Provide the (x, y) coordinate of the cell's center where the given text is located.  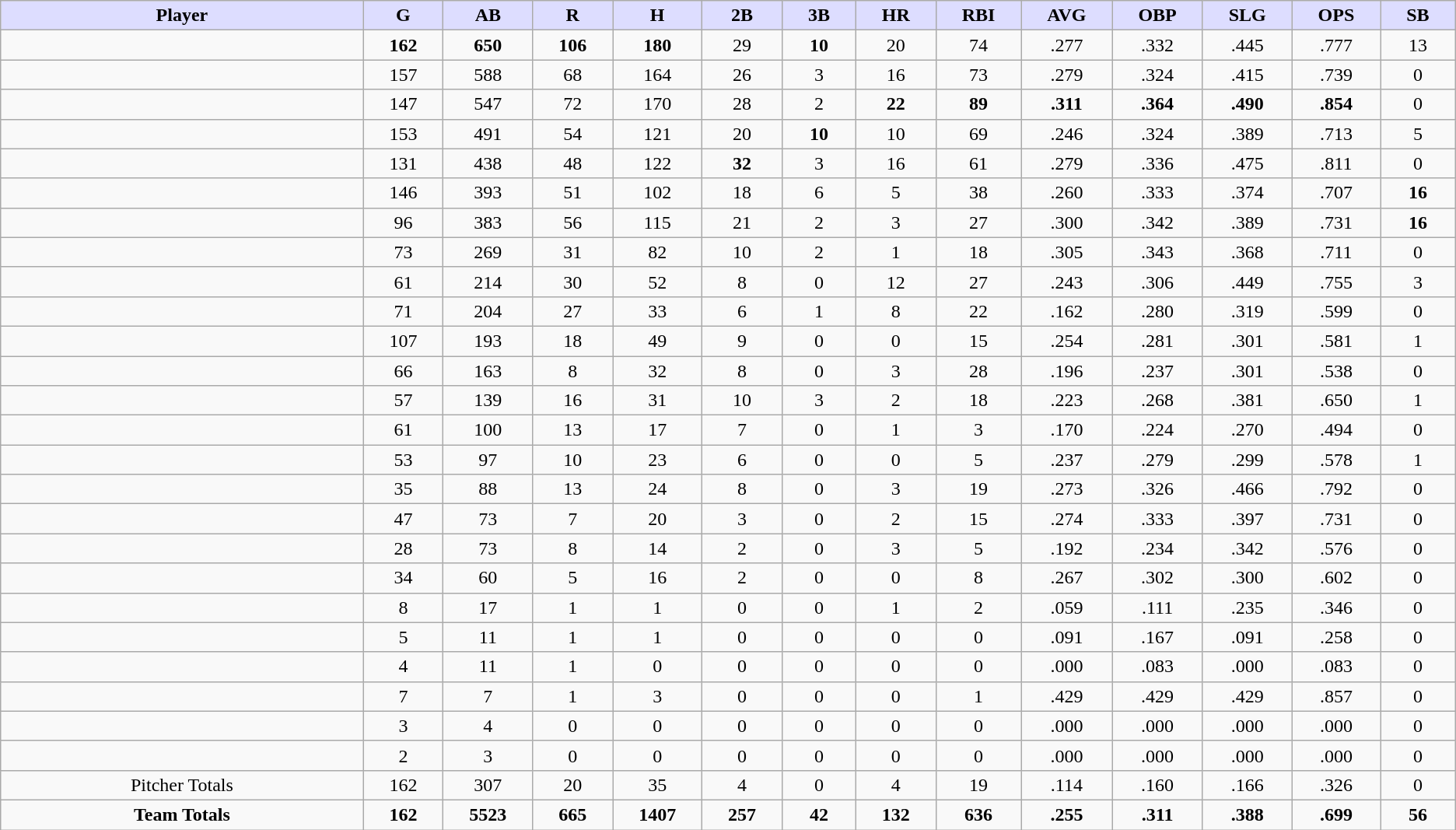
.196 (1067, 371)
OBP (1157, 16)
89 (978, 104)
131 (403, 163)
RBI (978, 16)
H (658, 16)
34 (403, 578)
.599 (1336, 311)
.699 (1336, 814)
26 (742, 75)
.792 (1336, 489)
.166 (1248, 785)
Team Totals (182, 814)
72 (572, 104)
.302 (1157, 578)
.854 (1336, 104)
.364 (1157, 104)
.811 (1336, 163)
163 (488, 371)
33 (658, 311)
204 (488, 311)
.234 (1157, 548)
OPS (1336, 16)
SLG (1248, 16)
.274 (1067, 519)
257 (742, 814)
193 (488, 341)
.374 (1248, 193)
665 (572, 814)
.270 (1248, 430)
Pitcher Totals (182, 785)
.280 (1157, 311)
438 (488, 163)
153 (403, 134)
14 (658, 548)
69 (978, 134)
164 (658, 75)
383 (488, 222)
53 (403, 460)
.299 (1248, 460)
AB (488, 16)
.059 (1067, 608)
.739 (1336, 75)
23 (658, 460)
9 (742, 341)
38 (978, 193)
.258 (1336, 637)
.170 (1067, 430)
SB (1419, 16)
.260 (1067, 193)
.224 (1157, 430)
122 (658, 163)
.268 (1157, 401)
52 (658, 282)
54 (572, 134)
.602 (1336, 578)
.581 (1336, 341)
.306 (1157, 282)
.235 (1248, 608)
.343 (1157, 252)
5523 (488, 814)
.255 (1067, 814)
.857 (1336, 696)
21 (742, 222)
97 (488, 460)
.336 (1157, 163)
2B (742, 16)
82 (658, 252)
24 (658, 489)
.415 (1248, 75)
47 (403, 519)
G (403, 16)
491 (488, 134)
157 (403, 75)
115 (658, 222)
49 (658, 341)
68 (572, 75)
.449 (1248, 282)
.346 (1336, 608)
.494 (1336, 430)
.167 (1157, 637)
.650 (1336, 401)
139 (488, 401)
Player (182, 16)
170 (658, 104)
636 (978, 814)
AVG (1067, 16)
.755 (1336, 282)
.111 (1157, 608)
.160 (1157, 785)
107 (403, 341)
.114 (1067, 785)
71 (403, 311)
88 (488, 489)
.713 (1336, 134)
102 (658, 193)
.332 (1157, 45)
12 (896, 282)
.777 (1336, 45)
60 (488, 578)
.281 (1157, 341)
650 (488, 45)
.223 (1067, 401)
.711 (1336, 252)
30 (572, 282)
.445 (1248, 45)
100 (488, 430)
R (572, 16)
393 (488, 193)
.319 (1248, 311)
180 (658, 45)
588 (488, 75)
.267 (1067, 578)
74 (978, 45)
.578 (1336, 460)
.254 (1067, 341)
1407 (658, 814)
.305 (1067, 252)
3B (818, 16)
HR (896, 16)
.162 (1067, 311)
.381 (1248, 401)
269 (488, 252)
42 (818, 814)
132 (896, 814)
.368 (1248, 252)
.243 (1067, 282)
.576 (1336, 548)
147 (403, 104)
146 (403, 193)
.273 (1067, 489)
.466 (1248, 489)
48 (572, 163)
29 (742, 45)
.246 (1067, 134)
.707 (1336, 193)
96 (403, 222)
307 (488, 785)
66 (403, 371)
121 (658, 134)
.538 (1336, 371)
.192 (1067, 548)
57 (403, 401)
.475 (1248, 163)
547 (488, 104)
.397 (1248, 519)
.277 (1067, 45)
.388 (1248, 814)
51 (572, 193)
106 (572, 45)
.490 (1248, 104)
214 (488, 282)
